Determine the (x, y) coordinate at the center of the cell enclosing the given text.  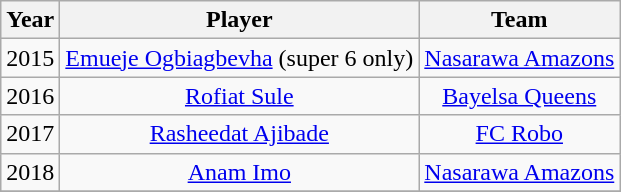
2017 (30, 134)
Team (520, 20)
Anam Imo (240, 172)
2016 (30, 96)
2018 (30, 172)
Emueje Ogbiagbevha (super 6 only) (240, 58)
Bayelsa Queens (520, 96)
FC Robo (520, 134)
Rasheedat Ajibade (240, 134)
Player (240, 20)
Rofiat Sule (240, 96)
2015 (30, 58)
Year (30, 20)
